Search for the cell housing the specified text and yield its (x, y) center coordinate. 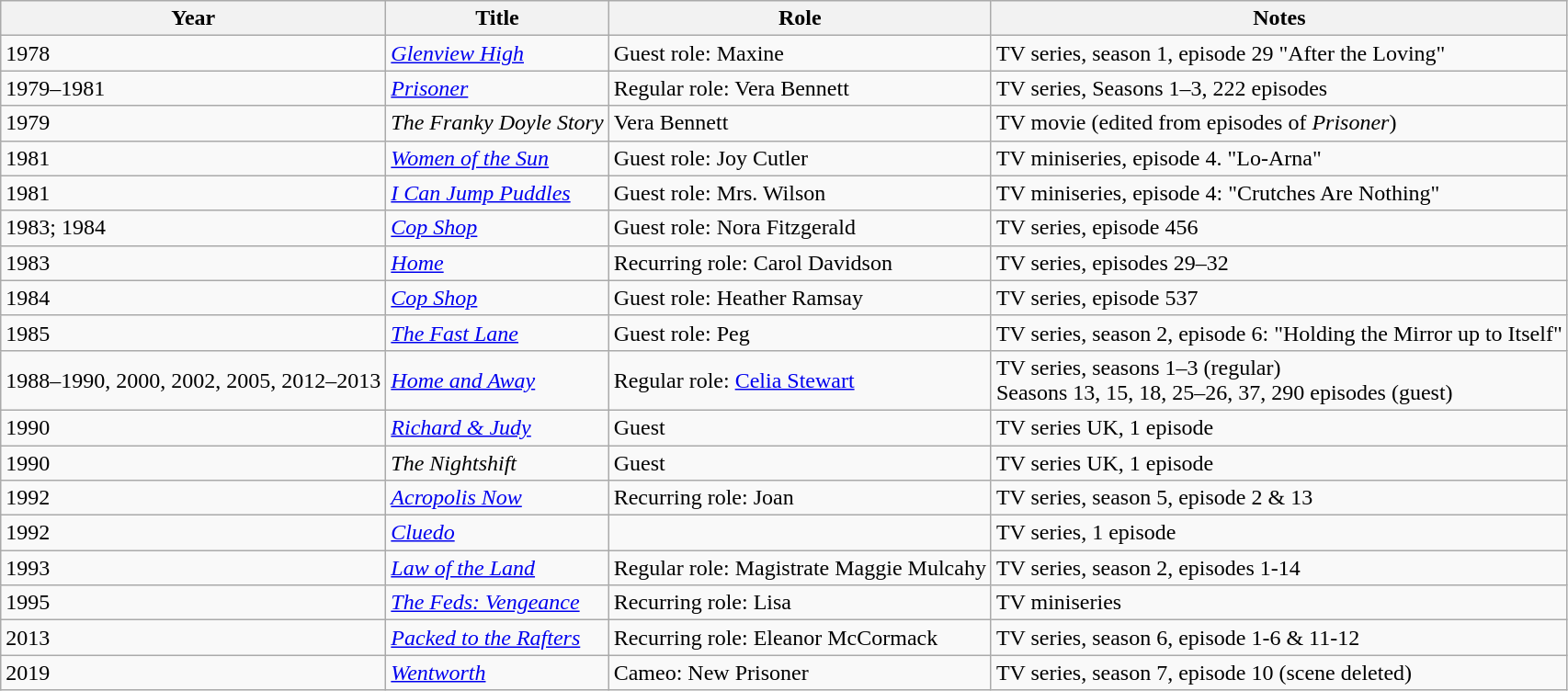
1978 (193, 53)
TV series, season 2, episodes 1-14 (1279, 568)
2013 (193, 638)
Wentworth (497, 673)
The Franky Doyle Story (497, 123)
Recurring role: Joan (800, 498)
TV series, Seasons 1–3, 222 episodes (1279, 88)
TV series, season 2, episode 6: "Holding the Mirror up to Itself" (1279, 333)
1993 (193, 568)
TV miniseries, episode 4: "Crutches Are Nothing" (1279, 193)
TV series, 1 episode (1279, 533)
Vera Bennett (800, 123)
TV series, episode 456 (1279, 228)
2019 (193, 673)
Richard & Judy (497, 427)
1979–1981 (193, 88)
Women of the Sun (497, 158)
Guest role: Joy Cutler (800, 158)
Year (193, 18)
Guest role: Nora Fitzgerald (800, 228)
TV movie (edited from episodes of Prisoner) (1279, 123)
Title (497, 18)
Glenview High (497, 53)
TV miniseries, episode 4. "Lo-Arna" (1279, 158)
TV series, season 1, episode 29 "After the Loving" (1279, 53)
Role (800, 18)
Cluedo (497, 533)
Home and Away (497, 380)
TV series, season 7, episode 10 (scene deleted) (1279, 673)
Packed to the Rafters (497, 638)
Recurring role: Carol Davidson (800, 263)
Recurring role: Lisa (800, 603)
Notes (1279, 18)
Prisoner (497, 88)
TV series, season 5, episode 2 & 13 (1279, 498)
The Nightshift (497, 462)
TV series, seasons 1–3 (regular) Seasons 13, 15, 18, 25–26, 37, 290 episodes (guest) (1279, 380)
Regular role: Magistrate Maggie Mulcahy (800, 568)
Guest role: Maxine (800, 53)
I Can Jump Puddles (497, 193)
1984 (193, 298)
TV series, season 6, episode 1-6 & 11-12 (1279, 638)
Home (497, 263)
TV series, episode 537 (1279, 298)
1988–1990, 2000, 2002, 2005, 2012–2013 (193, 380)
Guest role: Mrs. Wilson (800, 193)
The Feds: Vengeance (497, 603)
TV miniseries (1279, 603)
Regular role: Vera Bennett (800, 88)
1995 (193, 603)
Recurring role: Eleanor McCormack (800, 638)
Guest role: Heather Ramsay (800, 298)
TV series, episodes 29–32 (1279, 263)
The Fast Lane (497, 333)
1979 (193, 123)
Regular role: Celia Stewart (800, 380)
1983 (193, 263)
Guest role: Peg (800, 333)
1985 (193, 333)
1983; 1984 (193, 228)
Acropolis Now (497, 498)
Law of the Land (497, 568)
Cameo: New Prisoner (800, 673)
